Scan for the cell matching the given text and deliver its [X, Y] coordinate at center. 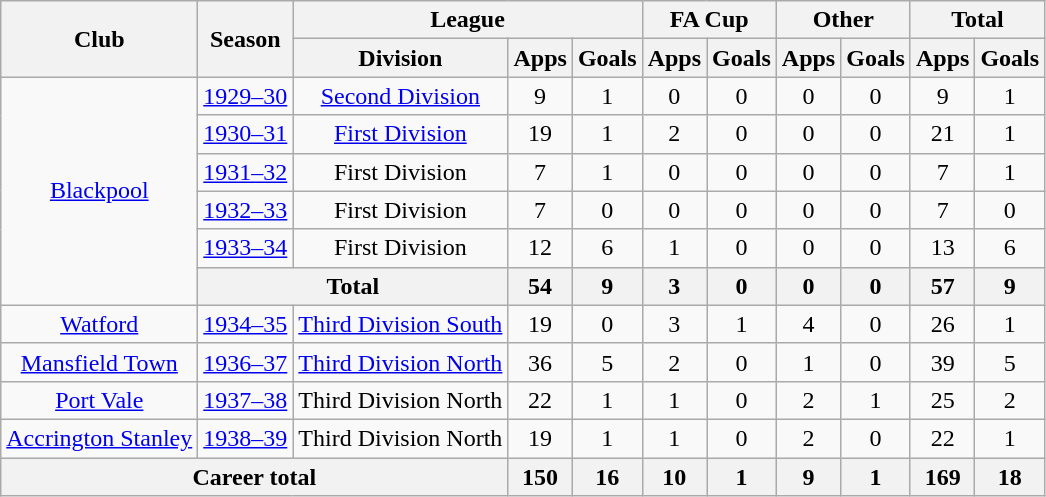
16 [607, 477]
Club [100, 39]
Blackpool [100, 191]
Mansfield Town [100, 362]
1933–34 [246, 248]
1932–33 [246, 210]
Third Division South [400, 324]
Accrington Stanley [100, 438]
Division [400, 58]
57 [942, 286]
1937–38 [246, 400]
39 [942, 362]
4 [808, 324]
21 [942, 134]
10 [674, 477]
Season [246, 39]
25 [942, 400]
13 [942, 248]
1934–35 [246, 324]
Career total [254, 477]
1930–31 [246, 134]
League [468, 20]
Port Vale [100, 400]
1938–39 [246, 438]
FA Cup [709, 20]
1936–37 [246, 362]
12 [540, 248]
Second Division [400, 96]
26 [942, 324]
1929–30 [246, 96]
18 [1010, 477]
Other [843, 20]
54 [540, 286]
150 [540, 477]
169 [942, 477]
36 [540, 362]
1931–32 [246, 172]
Watford [100, 324]
